Scan for the cell matching the given text and deliver its (x, y) coordinate at center. 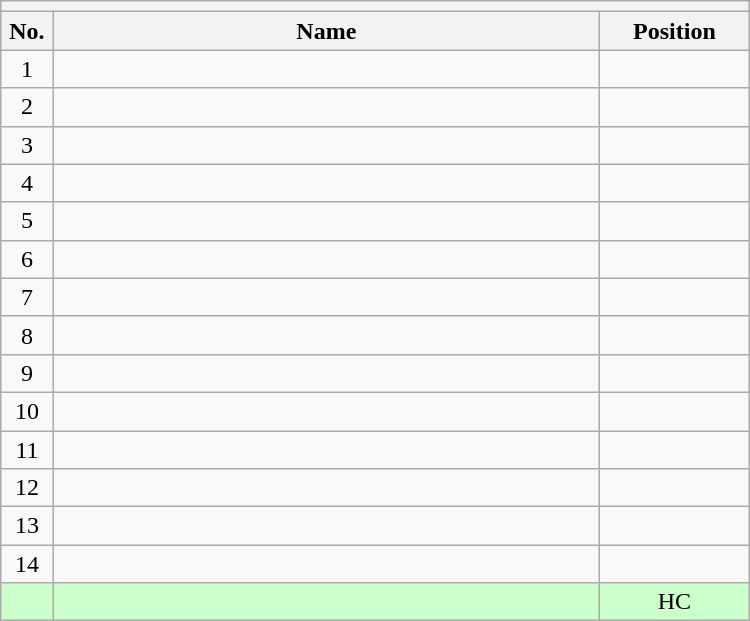
3 (27, 145)
14 (27, 564)
Position (675, 31)
2 (27, 107)
11 (27, 449)
HC (675, 602)
Name (326, 31)
6 (27, 259)
12 (27, 488)
1 (27, 69)
10 (27, 411)
8 (27, 335)
4 (27, 183)
13 (27, 526)
No. (27, 31)
5 (27, 221)
9 (27, 373)
7 (27, 297)
